Scan for the cell matching the given text and deliver its [X, Y] coordinate at center. 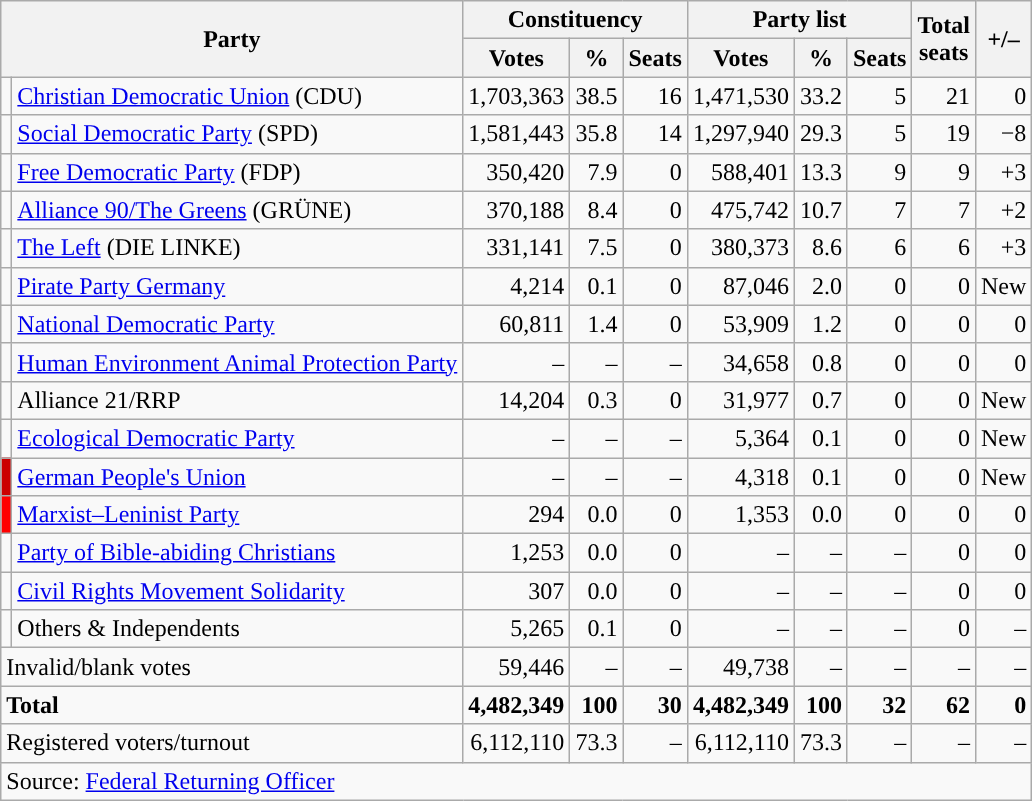
475,742 [740, 210]
588,401 [740, 172]
16 [655, 96]
Marxist–Leninist Party [238, 515]
1,703,363 [516, 96]
8.4 [596, 210]
19 [944, 134]
7.9 [596, 172]
370,188 [516, 210]
307 [516, 591]
1,581,443 [516, 134]
35.8 [596, 134]
1.4 [596, 324]
34,658 [740, 362]
8.6 [820, 248]
Party of Bible-abiding Christians [238, 553]
87,046 [740, 286]
Constituency [576, 20]
33.2 [820, 96]
1.2 [820, 324]
1,253 [516, 553]
Registered voters/turnout [232, 743]
Invalid/blank votes [232, 667]
Christian Democratic Union (CDU) [238, 96]
German People's Union [238, 477]
14,204 [516, 400]
5,265 [516, 629]
Totalseats [944, 39]
53,909 [740, 324]
7.5 [596, 248]
60,811 [516, 324]
1,297,940 [740, 134]
32 [879, 705]
0.3 [596, 400]
14 [655, 134]
30 [655, 705]
Party [232, 39]
2.0 [820, 286]
31,977 [740, 400]
Alliance 90/The Greens (GRÜNE) [238, 210]
331,141 [516, 248]
49,738 [740, 667]
0.8 [820, 362]
10.7 [820, 210]
+2 [1003, 210]
Ecological Democratic Party [238, 438]
21 [944, 96]
Civil Rights Movement Solidarity [238, 591]
38.5 [596, 96]
Social Democratic Party (SPD) [238, 134]
1,471,530 [740, 96]
Free Democratic Party (FDP) [238, 172]
Party list [800, 20]
59,446 [516, 667]
294 [516, 515]
4,318 [740, 477]
Human Environment Animal Protection Party [238, 362]
29.3 [820, 134]
350,420 [516, 172]
13.3 [820, 172]
Source: Federal Returning Officer [516, 781]
0.7 [820, 400]
1,353 [740, 515]
380,373 [740, 248]
National Democratic Party [238, 324]
−8 [1003, 134]
Others & Independents [238, 629]
The Left (DIE LINKE) [238, 248]
62 [944, 705]
Pirate Party Germany [238, 286]
5,364 [740, 438]
Total [232, 705]
+/– [1003, 39]
Alliance 21/RRP [238, 400]
4,214 [516, 286]
